Scan for the cell matching the given text and deliver its (x, y) coordinate at center. 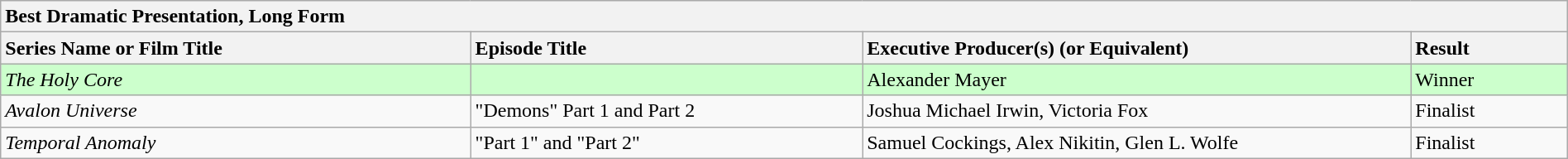
Temporal Anomaly (236, 142)
Series Name or Film Title (236, 48)
Episode Title (667, 48)
Winner (1489, 79)
Executive Producer(s) (or Equivalent) (1136, 48)
Best Dramatic Presentation, Long Form (784, 17)
Alexander Mayer (1136, 79)
Samuel Cockings, Alex Nikitin, Glen L. Wolfe (1136, 142)
Avalon Universe (236, 111)
Joshua Michael Irwin, Victoria Fox (1136, 111)
"Part 1" and "Part 2" (667, 142)
Result (1489, 48)
"Demons" Part 1 and Part 2 (667, 111)
The Holy Core (236, 79)
